Capture the cell that displays the provided text and extract its (X, Y) central coordinate. 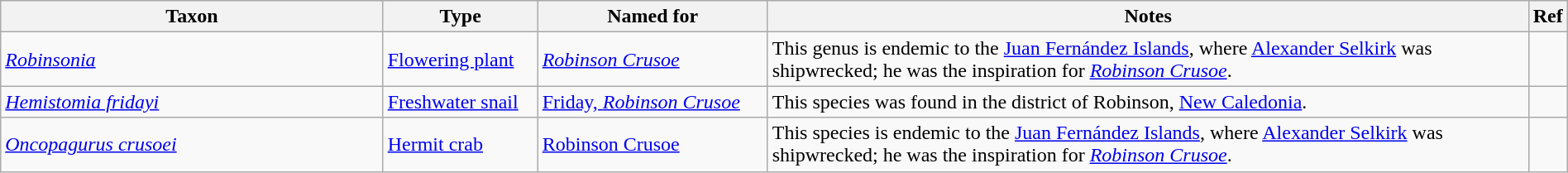
Freshwater snail (460, 102)
Named for (653, 17)
Ref (1548, 17)
Taxon (192, 17)
This species is endemic to the Juan Fernández Islands, where Alexander Selkirk was shipwrecked; he was the inspiration for Robinson Crusoe. (1148, 144)
Oncopagurus crusoei (192, 144)
Robinsonia (192, 60)
Notes (1148, 17)
This genus is endemic to the Juan Fernández Islands, where Alexander Selkirk was shipwrecked; he was the inspiration for Robinson Crusoe. (1148, 60)
This species was found in the district of Robinson, New Caledonia. (1148, 102)
Hermit crab (460, 144)
Hemistomia fridayi (192, 102)
Friday, Robinson Crusoe (653, 102)
Flowering plant (460, 60)
Type (460, 17)
